Return the [X, Y] coordinate for the center point of the cell that contains the specified text.  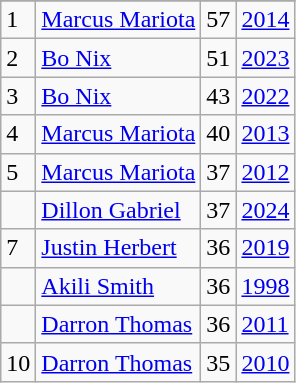
2010 [266, 362]
2014 [266, 20]
57 [218, 20]
40 [218, 134]
4 [18, 134]
2024 [266, 210]
2011 [266, 324]
7 [18, 248]
35 [218, 362]
Akili Smith [118, 286]
10 [18, 362]
Dillon Gabriel [118, 210]
43 [218, 96]
1998 [266, 286]
2019 [266, 248]
3 [18, 96]
2023 [266, 58]
5 [18, 172]
51 [218, 58]
2 [18, 58]
2013 [266, 134]
1 [18, 20]
2022 [266, 96]
Justin Herbert [118, 248]
2012 [266, 172]
